Locate the cell with the specified text and output its [X, Y] center coordinate. 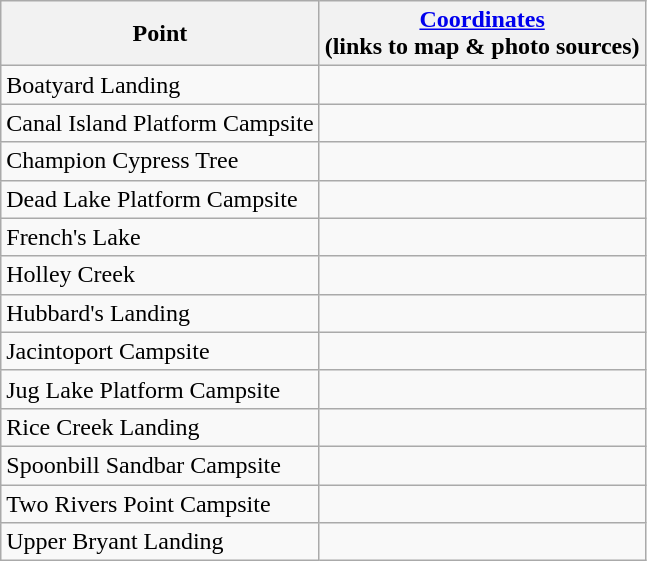
French's Lake [160, 237]
Champion Cypress Tree [160, 161]
Jacintoport Campsite [160, 351]
Dead Lake Platform Campsite [160, 199]
Canal Island Platform Campsite [160, 123]
Point [160, 34]
Jug Lake Platform Campsite [160, 389]
Two Rivers Point Campsite [160, 503]
Coordinates(links to map & photo sources) [482, 34]
Holley Creek [160, 275]
Hubbard's Landing [160, 313]
Upper Bryant Landing [160, 542]
Spoonbill Sandbar Campsite [160, 465]
Rice Creek Landing [160, 427]
Boatyard Landing [160, 85]
